Identify which cell holds the provided text, then report its (X, Y) central coordinate. 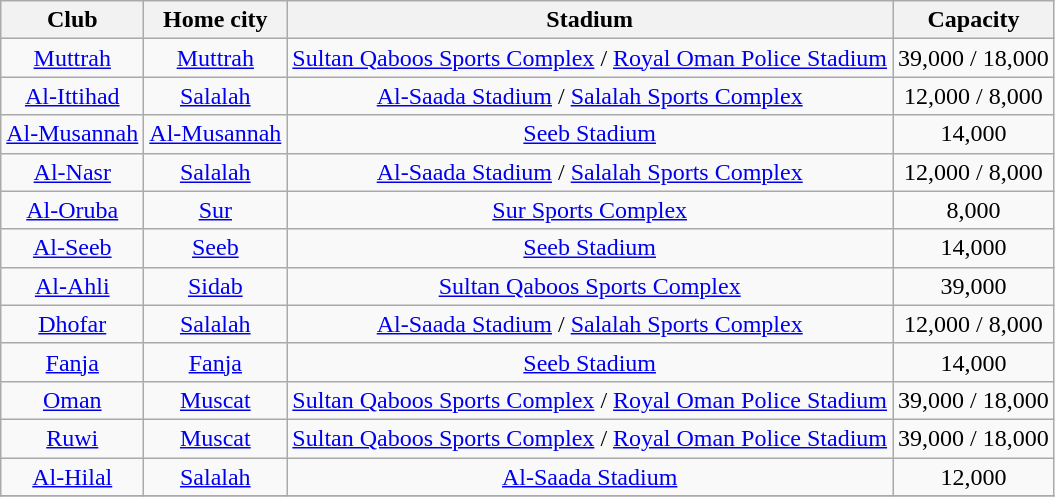
Seeb (216, 248)
Sidab (216, 286)
Al-Seeb (72, 248)
Home city (216, 20)
Club (72, 20)
Sur Sports Complex (590, 210)
Sur (216, 210)
Oman (72, 400)
Al-Oruba (72, 210)
Sultan Qaboos Sports Complex (590, 286)
Stadium (590, 20)
Al-Ahli (72, 286)
Al-Nasr (72, 172)
Capacity (974, 20)
Al-Saada Stadium (590, 477)
8,000 (974, 210)
Ruwi (72, 438)
39,000 (974, 286)
Al-Ittihad (72, 96)
Al-Hilal (72, 477)
12,000 (974, 477)
Dhofar (72, 324)
